Provide the (X, Y) coordinate of the cell's center where the given text is located.  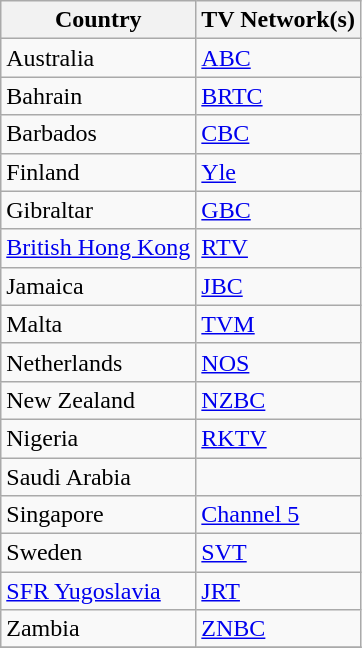
Country (98, 20)
New Zealand (98, 400)
Netherlands (98, 362)
Zambia (98, 629)
BRTC (278, 96)
Gibraltar (98, 210)
GBC (278, 210)
Sweden (98, 553)
JBC (278, 286)
Finland (98, 172)
ZNBC (278, 629)
Australia (98, 58)
Saudi Arabia (98, 477)
TV Network(s) (278, 20)
British Hong Kong (98, 248)
SFR Yugoslavia (98, 591)
NOS (278, 362)
Nigeria (98, 438)
Channel 5 (278, 515)
CBC (278, 134)
ABC (278, 58)
RTV (278, 248)
JRT (278, 591)
NZBC (278, 400)
Yle (278, 172)
RKTV (278, 438)
Jamaica (98, 286)
Bahrain (98, 96)
SVT (278, 553)
Singapore (98, 515)
TVM (278, 324)
Barbados (98, 134)
Malta (98, 324)
